Scan for the cell matching the given text and deliver its (x, y) coordinate at center. 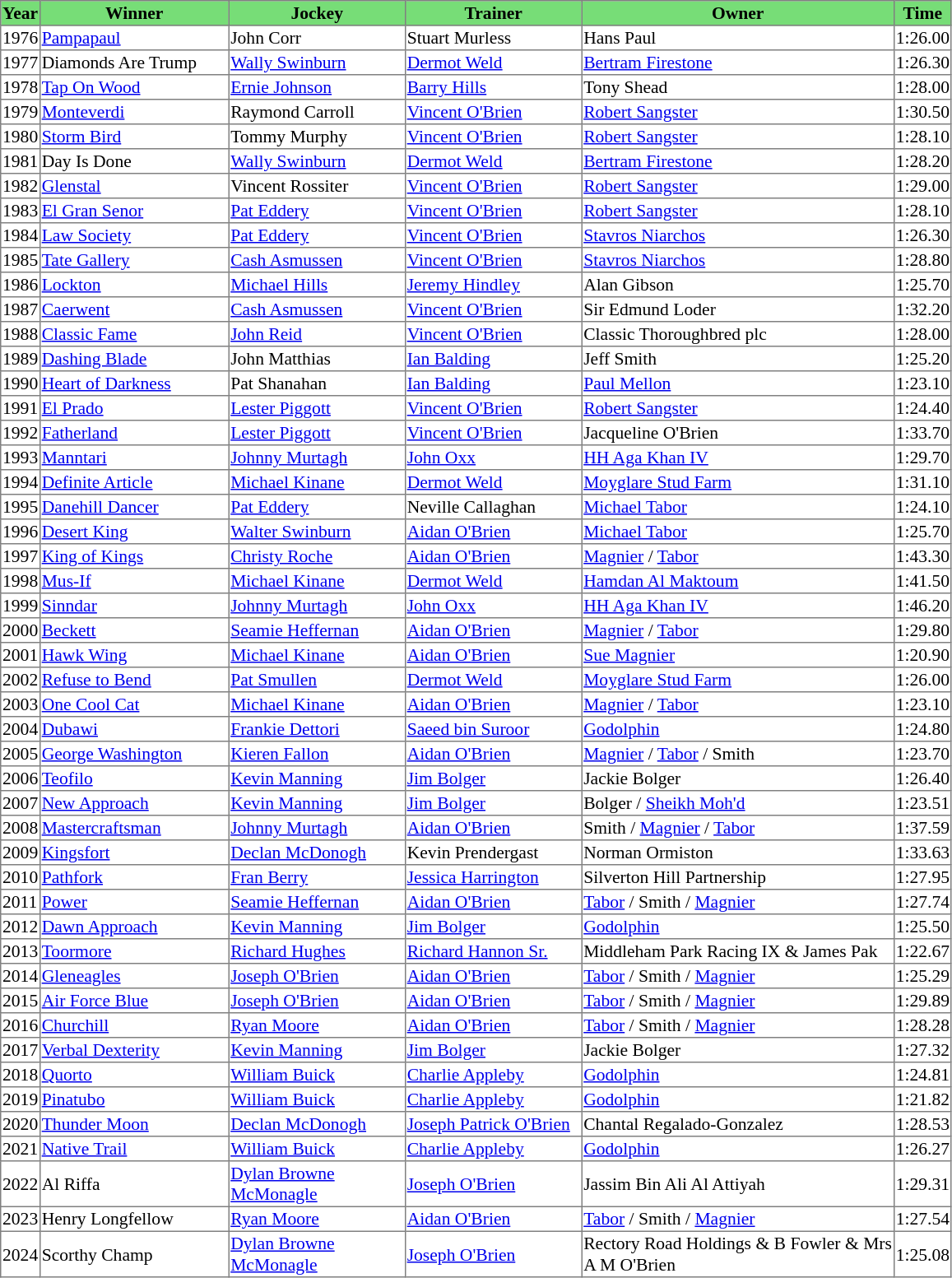
King of Kings (134, 556)
Hans Paul (738, 38)
1982 (21, 186)
Walter Swinburn (317, 532)
El Gran Senor (134, 211)
1995 (21, 507)
Power (134, 902)
Vincent Rossiter (317, 186)
Alan Gibson (738, 285)
1:28.53 (922, 1124)
Glenstal (134, 186)
Richard Hughes (317, 951)
1983 (21, 211)
Mastercraftsman (134, 828)
2024 (21, 1254)
Saeed bin Suroor (493, 729)
Gleneagles (134, 976)
1998 (21, 581)
1986 (21, 285)
1:29.89 (922, 1001)
1976 (21, 38)
2002 (21, 680)
1:24.81 (922, 1075)
Caerwent (134, 309)
Chantal Regalado-Gonzalez (738, 1124)
Stuart Murless (493, 38)
Pat Smullen (317, 680)
Norman Ormiston (738, 853)
Dawn Approach (134, 927)
1980 (21, 137)
Refuse to Bend (134, 680)
Time (922, 13)
2021 (21, 1149)
1:27.54 (922, 1219)
2004 (21, 729)
2017 (21, 1050)
2005 (21, 754)
2020 (21, 1124)
Tate Gallery (134, 260)
Bolger / Sheikh Moh'd (738, 803)
Paul Mellon (738, 383)
Teofilo (134, 778)
1:24.10 (922, 507)
George Washington (134, 754)
Pathfork (134, 877)
Thunder Moon (134, 1124)
Michael Hills (317, 285)
Toormore (134, 951)
1991 (21, 408)
Henry Longfellow (134, 1219)
1:29.31 (922, 1184)
Jeremy Hindley (493, 285)
Manntari (134, 458)
1:29.80 (922, 630)
2022 (21, 1184)
1988 (21, 334)
1:37.59 (922, 828)
1:27.74 (922, 902)
Day Is Done (134, 161)
Hamdan Al Maktoum (738, 581)
1:32.20 (922, 309)
1987 (21, 309)
1978 (21, 87)
2001 (21, 655)
Kingsfort (134, 853)
Air Force Blue (134, 1001)
2006 (21, 778)
1979 (21, 112)
Scorthy Champ (134, 1254)
2011 (21, 902)
1:21.82 (922, 1099)
Owner (738, 13)
Kevin Prendergast (493, 853)
Neville Callaghan (493, 507)
1:27.32 (922, 1050)
1:43.30 (922, 556)
Desert King (134, 532)
Fatherland (134, 433)
Rectory Road Holdings & B Fowler & Mrs A M O'Brien (738, 1254)
El Prado (134, 408)
2003 (21, 704)
Definite Article (134, 482)
1:30.50 (922, 112)
Tommy Murphy (317, 137)
2018 (21, 1075)
Danehill Dancer (134, 507)
1999 (21, 606)
John Matthias (317, 359)
Smith / Magnier / Tabor (738, 828)
2000 (21, 630)
Dubawi (134, 729)
Jessica Harrington (493, 877)
1:29.00 (922, 186)
Frankie Dettori (317, 729)
Hawk Wing (134, 655)
1984 (21, 235)
Sir Edmund Loder (738, 309)
1992 (21, 433)
Joseph Patrick O'Brien (493, 1124)
1:26.40 (922, 778)
Trainer (493, 13)
1:28.28 (922, 1025)
Quorto (134, 1075)
Richard Hannon Sr. (493, 951)
1981 (21, 161)
1:28.20 (922, 161)
Storm Bird (134, 137)
1989 (21, 359)
Churchill (134, 1025)
Pinatubo (134, 1099)
Magnier / Tabor / Smith (738, 754)
Raymond Carroll (317, 112)
Christy Roche (317, 556)
2012 (21, 927)
2009 (21, 853)
1:33.70 (922, 433)
1:33.63 (922, 853)
1977 (21, 63)
One Cool Cat (134, 704)
Pat Shanahan (317, 383)
Native Trail (134, 1149)
Diamonds Are Trump (134, 63)
Al Riffa (134, 1184)
John Corr (317, 38)
New Approach (134, 803)
1:29.70 (922, 458)
1:26.27 (922, 1149)
Heart of Darkness (134, 383)
Kieren Fallon (317, 754)
Jeff Smith (738, 359)
1:31.10 (922, 482)
2019 (21, 1099)
Mus-If (134, 581)
Fran Berry (317, 877)
Winner (134, 13)
Year (21, 13)
Tap On Wood (134, 87)
John Reid (317, 334)
1:24.80 (922, 729)
1:25.08 (922, 1254)
Monteverdi (134, 112)
2013 (21, 951)
1:25.20 (922, 359)
2023 (21, 1219)
1:27.95 (922, 877)
Beckett (134, 630)
2010 (21, 877)
2008 (21, 828)
Lockton (134, 285)
2016 (21, 1025)
2015 (21, 1001)
1:23.51 (922, 803)
1:22.67 (922, 951)
1:20.90 (922, 655)
1:25.50 (922, 927)
1:23.70 (922, 754)
1993 (21, 458)
Verbal Dexterity (134, 1050)
Classic Fame (134, 334)
Sue Magnier (738, 655)
1:41.50 (922, 581)
1990 (21, 383)
Sinndar (134, 606)
1:24.40 (922, 408)
Middleham Park Racing IX & James Pak (738, 951)
Barry Hills (493, 87)
1994 (21, 482)
Dashing Blade (134, 359)
Pampapaul (134, 38)
Tony Shead (738, 87)
1:25.29 (922, 976)
Ernie Johnson (317, 87)
Jacqueline O'Brien (738, 433)
1:46.20 (922, 606)
1997 (21, 556)
Classic Thoroughbred plc (738, 334)
1996 (21, 532)
1:28.80 (922, 260)
1985 (21, 260)
Jockey (317, 13)
2007 (21, 803)
2014 (21, 976)
Silverton Hill Partnership (738, 877)
Jassim Bin Ali Al Attiyah (738, 1184)
Law Society (134, 235)
